Locate the cell with the specified text and output its [x, y] center coordinate. 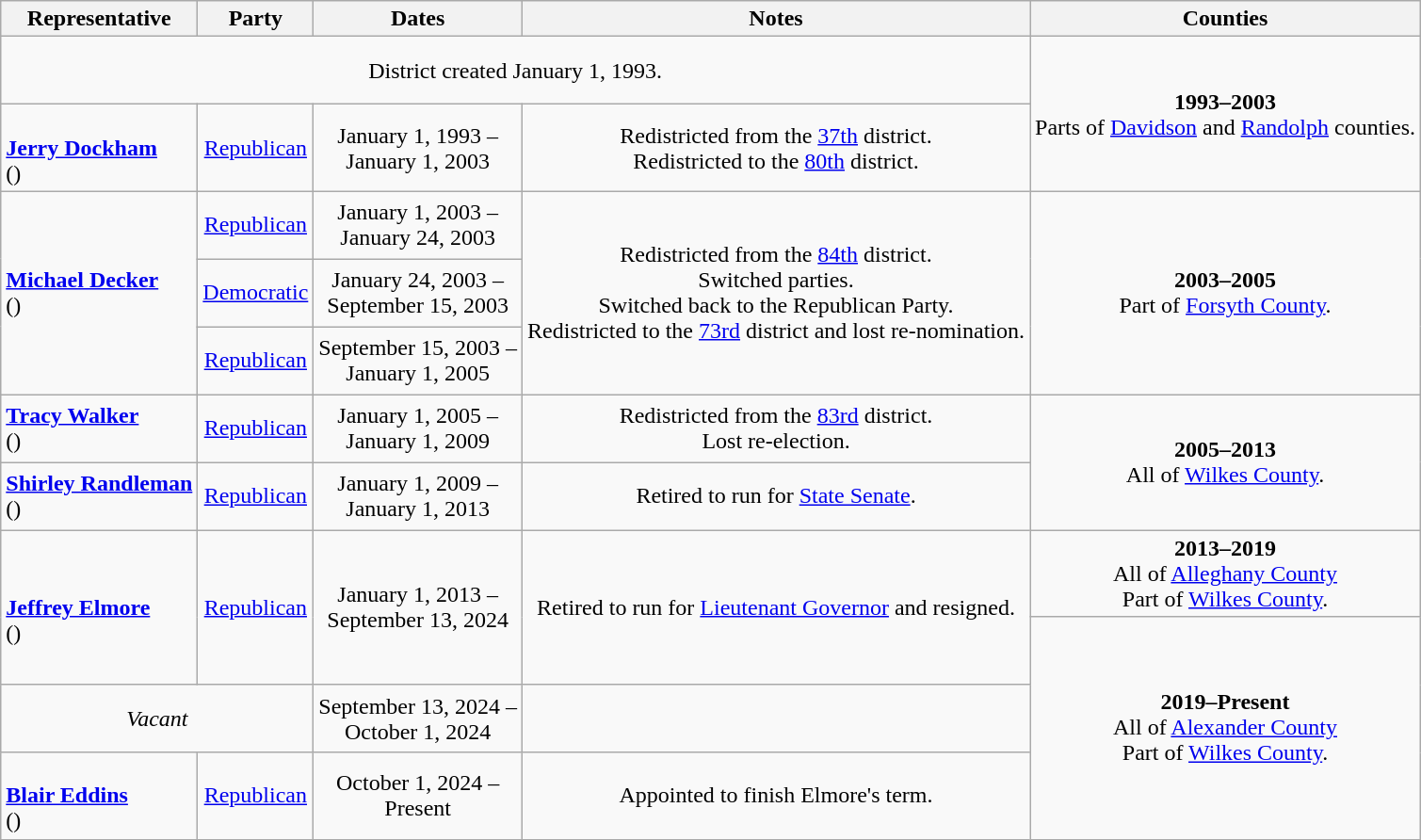
January 24, 2003 – September 15, 2003 [418, 293]
Michael Decker() [100, 293]
September 13, 2024 – October 1, 2024 [418, 719]
2005–2013 All of Wilkes County. [1226, 462]
2019–Present All of Alexander County Part of Wilkes County. [1226, 728]
October 1, 2024 – Present [418, 796]
Redistricted from the 83rd district. Lost re-election. [776, 428]
January 1, 2003 – January 24, 2003 [418, 225]
Blair Eddins() [100, 796]
Jerry Dockham() [100, 148]
2013–2019 All of Alleghany County Part of Wilkes County. [1226, 573]
2003–2005 Part of Forsyth County. [1226, 293]
Retired to run for Lieutenant Governor and resigned. [776, 607]
Dates [418, 19]
Appointed to finish Elmore's term. [776, 796]
Retired to run for State Senate. [776, 496]
Redistricted from the 37th district. Redistricted to the 80th district. [776, 148]
January 1, 2009 – January 1, 2013 [418, 496]
January 1, 1993 – January 1, 2003 [418, 148]
Democratic [256, 293]
Tracy Walker() [100, 428]
Shirley Randleman() [100, 496]
Representative [100, 19]
Jeffrey Elmore() [100, 607]
Party [256, 19]
Notes [776, 19]
January 1, 2005 – January 1, 2009 [418, 428]
Counties [1226, 19]
January 1, 2013 – September 13, 2024 [418, 607]
1993–2003 Parts of Davidson and Randolph counties. [1226, 114]
September 15, 2003 – January 1, 2005 [418, 361]
District created January 1, 1993. [516, 71]
Vacant [157, 719]
